Detect which cell encompasses the target text, then output its (x, y) center coordinate. 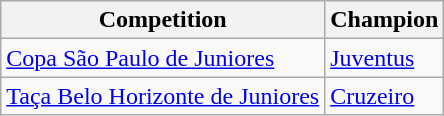
Taça Belo Horizonte de Juniores (163, 96)
Cruzeiro (384, 96)
Competition (163, 20)
Champion (384, 20)
Juventus (384, 58)
Copa São Paulo de Juniores (163, 58)
